Search for the cell housing the specified text and yield its [X, Y] center coordinate. 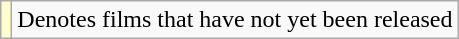
Denotes films that have not yet been released [235, 20]
